For the text-containing cell, return its midpoint in [x, y] coordinate format. 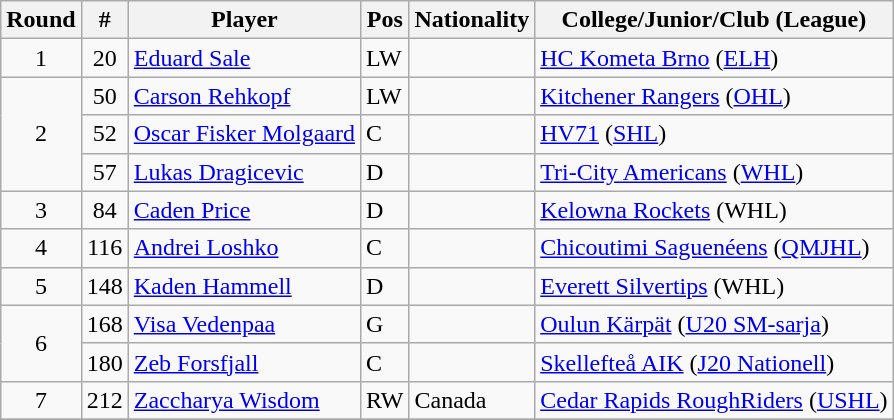
Visa Vedenpaa [244, 324]
57 [104, 172]
Nationality [472, 20]
Zaccharya Wisdom [244, 400]
G [385, 324]
Zeb Forsfjall [244, 362]
212 [104, 400]
5 [41, 286]
52 [104, 134]
Kaden Hammell [244, 286]
Caden Price [244, 210]
Kelowna Rockets (WHL) [714, 210]
Carson Rehkopf [244, 96]
6 [41, 343]
Oulun Kärpät (U20 SM-sarja) [714, 324]
2 [41, 134]
RW [385, 400]
College/Junior/Club (League) [714, 20]
116 [104, 248]
Oscar Fisker Molgaard [244, 134]
3 [41, 210]
1 [41, 58]
Tri-City Americans (WHL) [714, 172]
50 [104, 96]
Kitchener Rangers (OHL) [714, 96]
Round [41, 20]
4 [41, 248]
Pos [385, 20]
HC Kometa Brno (ELH) [714, 58]
Player [244, 20]
Eduard Sale [244, 58]
# [104, 20]
Andrei Loshko [244, 248]
180 [104, 362]
7 [41, 400]
Lukas Dragicevic [244, 172]
20 [104, 58]
Chicoutimi Saguenéens (QMJHL) [714, 248]
Canada [472, 400]
84 [104, 210]
Everett Silvertips (WHL) [714, 286]
168 [104, 324]
HV71 (SHL) [714, 134]
148 [104, 286]
Skellefteå AIK (J20 Nationell) [714, 362]
Cedar Rapids RoughRiders (USHL) [714, 400]
